From the cell containing the given text, extract its center point as (X, Y) coordinate. 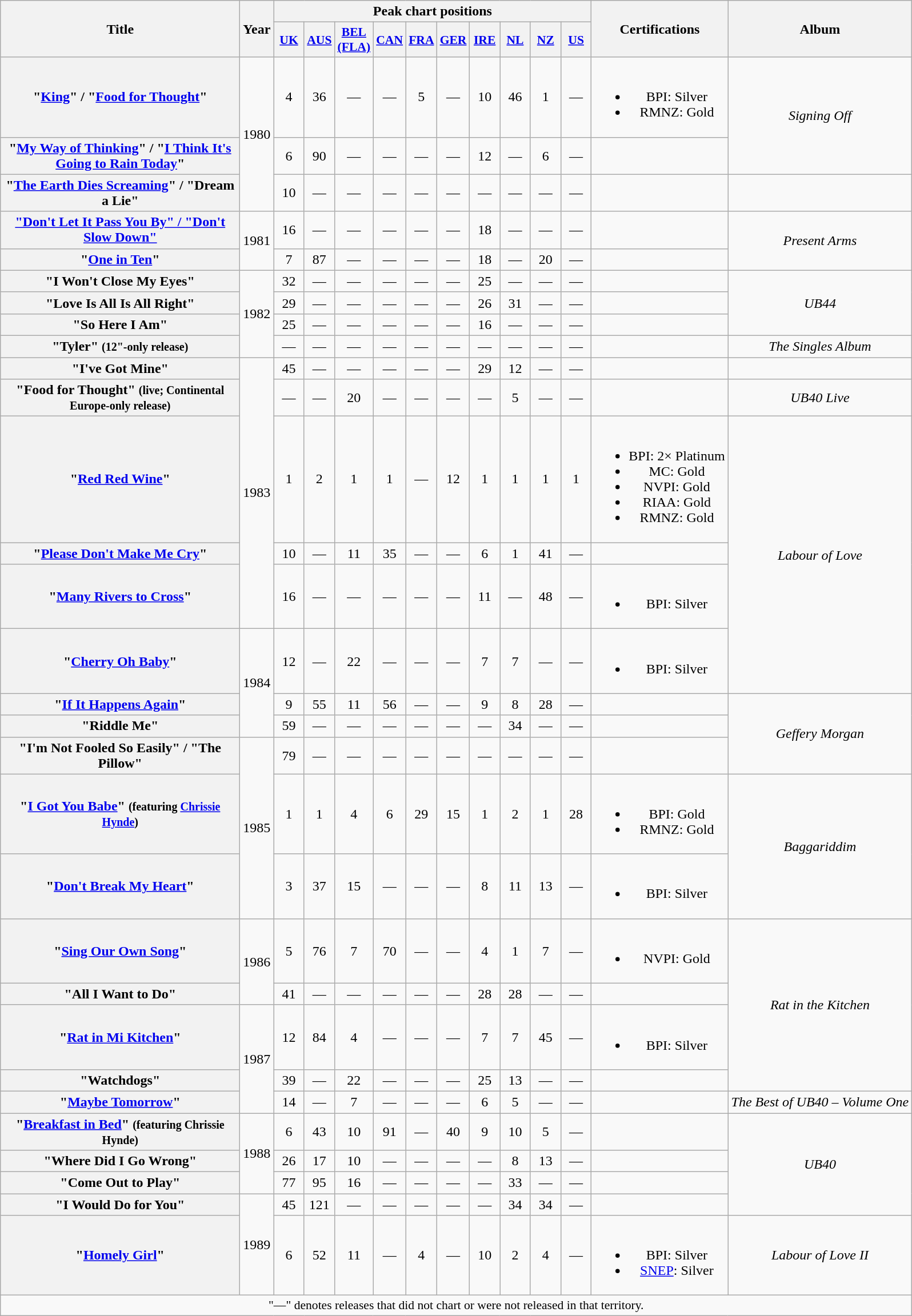
"If It Happens Again" (120, 704)
CAN (390, 40)
Peak chart positions (433, 11)
"Riddle Me" (120, 726)
UK (289, 40)
1987 (257, 1059)
AUS (319, 40)
BPI: SilverSNEP: Silver (659, 1255)
Certifications (659, 29)
"Sing Our Own Song" (120, 950)
BPI: GoldRMNZ: Gold (659, 814)
52 (319, 1255)
UB44 (820, 303)
39 (289, 1080)
Album (820, 29)
46 (515, 97)
87 (319, 259)
Geffery Morgan (820, 733)
1989 (257, 1245)
"I'm Not Fooled So Easily" / "The Pillow" (120, 755)
"I Would Do for You" (120, 1205)
Labour of Love (820, 555)
Labour of Love II (820, 1255)
"Many Rivers to Cross" (120, 596)
Present Arms (820, 241)
Signing Off (820, 115)
UB40 (820, 1164)
"One in Ten" (120, 259)
"The Earth Dies Screaming" / "Dream a Lie" (120, 193)
1984 (257, 683)
32 (289, 281)
FRA (421, 40)
"Come Out to Play" (120, 1183)
33 (515, 1183)
NL (515, 40)
31 (515, 303)
US (576, 40)
35 (390, 553)
BPI: 2× PlatinumMC: GoldNVPI: GoldRIAA: GoldRMNZ: Gold (659, 480)
"Maybe Tomorrow" (120, 1102)
1985 (257, 828)
"Don't Break My Heart" (120, 886)
"All I Want to Do" (120, 994)
36 (319, 97)
BEL (FLA) (354, 40)
1981 (257, 241)
59 (289, 726)
48 (545, 596)
NVPI: Gold (659, 950)
121 (319, 1205)
Baggariddim (820, 846)
"I've Got Mine" (120, 368)
1982 (257, 314)
"Red Red Wine" (120, 480)
"Tyler" (12"-only release) (120, 346)
1980 (257, 134)
Rat in the Kitchen (820, 1005)
91 (390, 1131)
"Where Did I Go Wrong" (120, 1161)
UB40 Live (820, 398)
"Cherry Oh Baby" (120, 661)
"Rat in Mi Kitchen" (120, 1037)
56 (390, 704)
Title (120, 29)
84 (319, 1037)
"I Got You Babe" (featuring Chrissie Hynde) (120, 814)
"Love Is All Is All Right" (120, 303)
The Singles Album (820, 346)
"Please Don't Make Me Cry" (120, 553)
GER (454, 40)
Year (257, 29)
NZ (545, 40)
"Watchdogs" (120, 1080)
"So Here I Am" (120, 324)
1988 (257, 1153)
14 (289, 1102)
17 (319, 1161)
76 (319, 950)
90 (319, 155)
"Food for Thought" (live; Continental Europe-only release) (120, 398)
The Best of UB40 – Volume One (820, 1102)
BPI: SilverRMNZ: Gold (659, 97)
"Don't Let It Pass You By" / "Don't Slow Down" (120, 230)
"My Way of Thinking" / "I Think It's Going to Rain Today" (120, 155)
"I Won't Close My Eyes" (120, 281)
"King" / "Food for Thought" (120, 97)
40 (454, 1131)
3 (289, 886)
"Breakfast in Bed" (featuring Chrissie Hynde) (120, 1131)
43 (319, 1131)
79 (289, 755)
1986 (257, 962)
95 (319, 1183)
37 (319, 886)
IRE (485, 40)
"—" denotes releases that did not chart or were not released in that territory. (456, 1306)
77 (289, 1183)
1983 (257, 493)
55 (319, 704)
70 (390, 950)
"Homely Girl" (120, 1255)
